Extract the (X, Y) coordinate from the center of the cell holding the provided text.  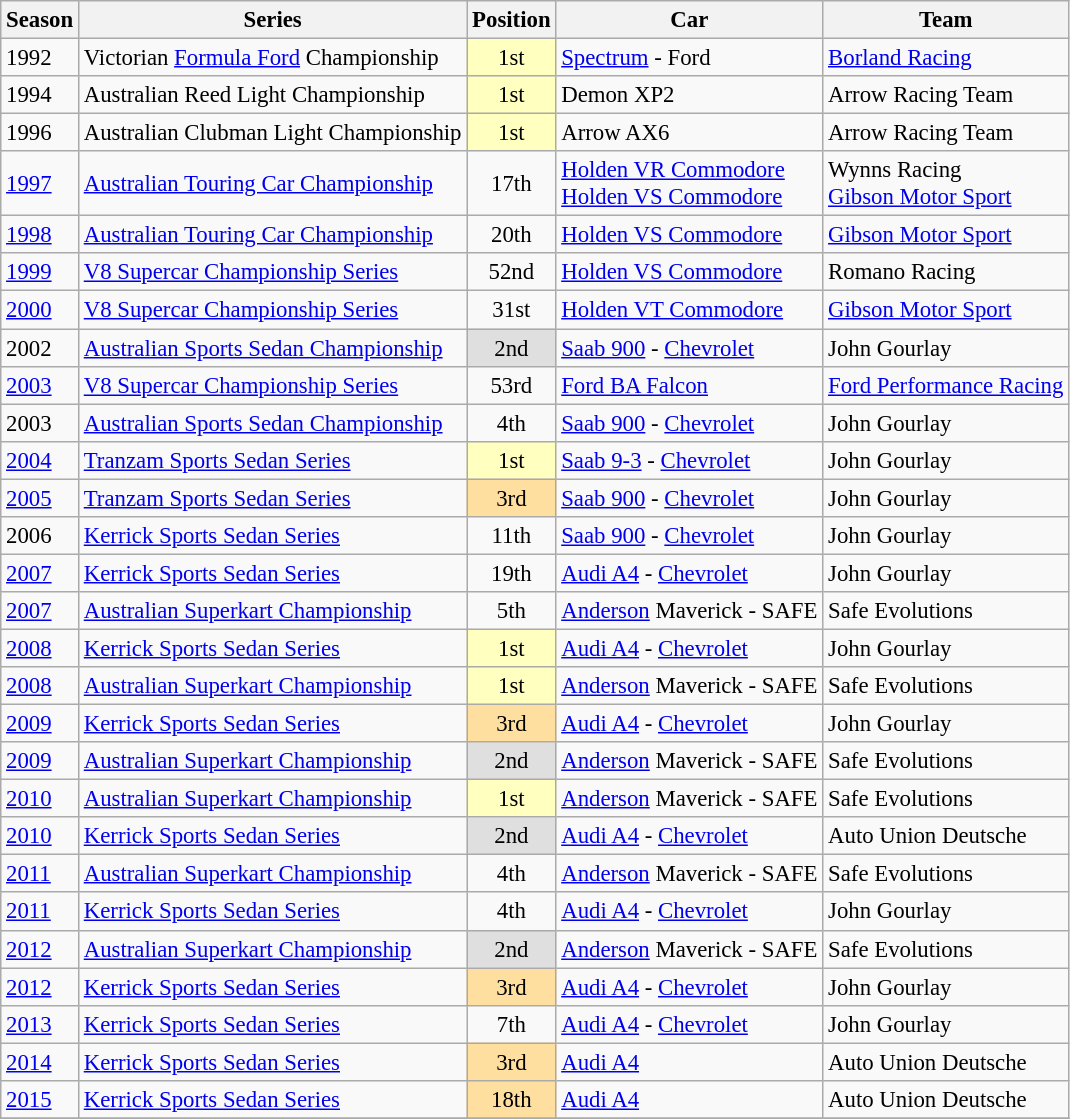
1992 (40, 58)
52nd (512, 273)
2015 (40, 1100)
Season (40, 20)
1998 (40, 235)
Borland Racing (946, 58)
Victorian Formula Ford Championship (272, 58)
1997 (40, 184)
1994 (40, 95)
2004 (40, 460)
Saab 9-3 - Chevrolet (690, 460)
11th (512, 536)
Australian Clubman Light Championship (272, 133)
1999 (40, 273)
Wynns RacingGibson Motor Sport (946, 184)
Position (512, 20)
20th (512, 235)
18th (512, 1100)
2002 (40, 348)
31st (512, 310)
Australian Reed Light Championship (272, 95)
53rd (512, 385)
Car (690, 20)
Ford BA Falcon (690, 385)
19th (512, 573)
Series (272, 20)
2000 (40, 310)
Spectrum - Ford (690, 58)
2006 (40, 536)
5th (512, 611)
2005 (40, 498)
Arrow AX6 (690, 133)
2014 (40, 1062)
Romano Racing (946, 273)
17th (512, 184)
Holden VT Commodore (690, 310)
2013 (40, 1024)
Ford Performance Racing (946, 385)
Team (946, 20)
Holden VR CommodoreHolden VS Commodore (690, 184)
Demon XP2 (690, 95)
1996 (40, 133)
7th (512, 1024)
